Detect which cell encompasses the target text, then output its (x, y) center coordinate. 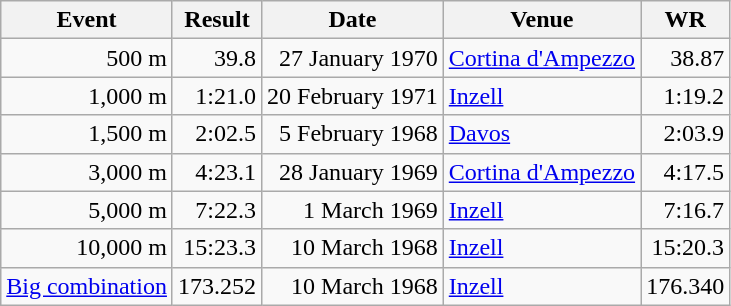
5,000 m (87, 210)
3,000 m (87, 172)
5 February 1968 (353, 134)
1:19.2 (686, 96)
Davos (542, 134)
Big combination (87, 286)
Date (353, 20)
1 March 1969 (353, 210)
Result (216, 20)
1,500 m (87, 134)
4:23.1 (216, 172)
2:02.5 (216, 134)
27 January 1970 (353, 58)
500 m (87, 58)
39.8 (216, 58)
Event (87, 20)
15:20.3 (686, 248)
WR (686, 20)
4:17.5 (686, 172)
173.252 (216, 286)
28 January 1969 (353, 172)
20 February 1971 (353, 96)
176.340 (686, 286)
1,000 m (87, 96)
7:16.7 (686, 210)
2:03.9 (686, 134)
10,000 m (87, 248)
38.87 (686, 58)
1:21.0 (216, 96)
15:23.3 (216, 248)
7:22.3 (216, 210)
Venue (542, 20)
